Return the (x, y) coordinate for the center point of the cell that contains the specified text.  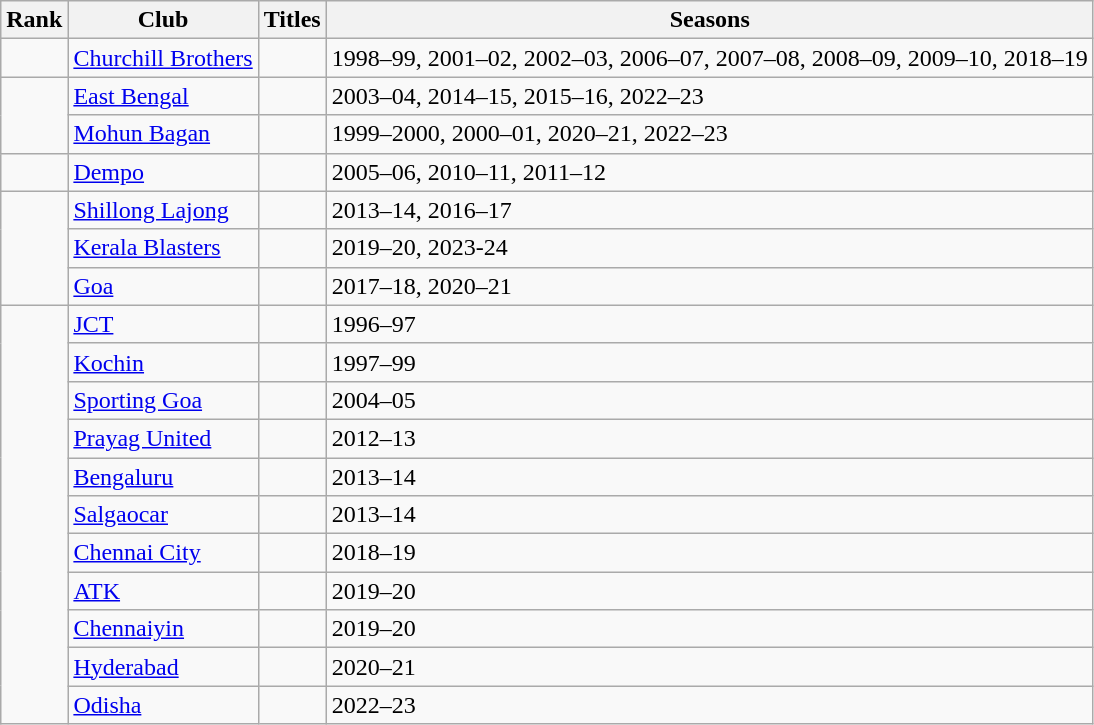
2013–14, 2016–17 (710, 210)
JCT (163, 324)
2020–21 (710, 667)
1999–2000, 2000–01, 2020–21, 2022–23 (710, 134)
East Bengal (163, 96)
2005–06, 2010–11, 2011–12 (710, 172)
Chennaiyin (163, 629)
1997–99 (710, 362)
Salgaocar (163, 515)
Prayag United (163, 438)
ATK (163, 591)
Dempo (163, 172)
2003–04, 2014–15, 2015–16, 2022–23 (710, 96)
Chennai City (163, 553)
Hyderabad (163, 667)
2012–13 (710, 438)
1998–99, 2001–02, 2002–03, 2006–07, 2007–08, 2008–09, 2009–10, 2018–19 (710, 58)
Sporting Goa (163, 400)
Shillong Lajong (163, 210)
2017–18, 2020–21 (710, 286)
Seasons (710, 20)
Rank (34, 20)
Churchill Brothers (163, 58)
Titles (292, 20)
Goa (163, 286)
2004–05 (710, 400)
Odisha (163, 705)
Kochin (163, 362)
Club (163, 20)
2022–23 (710, 705)
Mohun Bagan (163, 134)
Bengaluru (163, 477)
2018–19 (710, 553)
1996–97 (710, 324)
2019–20, 2023-24 (710, 248)
Kerala Blasters (163, 248)
